Detect which cell encompasses the target text, then output its (X, Y) center coordinate. 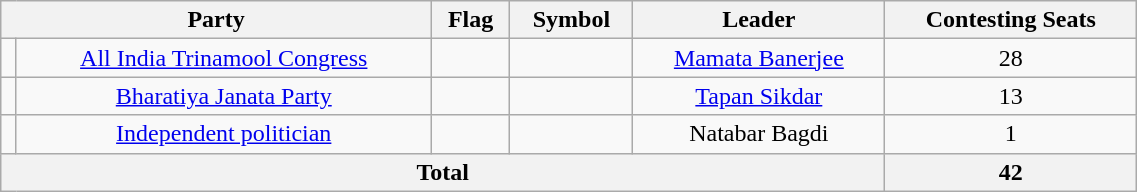
Mamata Banerjee (759, 58)
28 (1011, 58)
1 (1011, 134)
Contesting Seats (1011, 20)
Symbol (572, 20)
Tapan Sikdar (759, 96)
Independent politician (224, 134)
13 (1011, 96)
Leader (759, 20)
Flag (470, 20)
Bharatiya Janata Party (224, 96)
Party (216, 20)
42 (1011, 172)
Total (443, 172)
All India Trinamool Congress (224, 58)
Natabar Bagdi (759, 134)
